Capture the cell that displays the provided text and extract its (x, y) central coordinate. 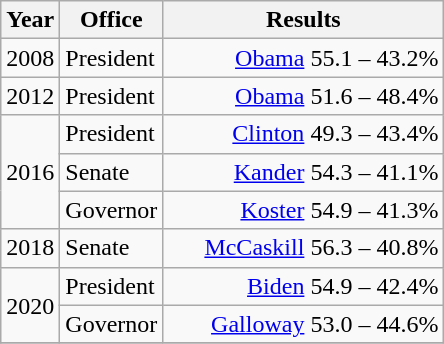
Obama 51.6 – 48.4% (304, 96)
2012 (30, 96)
Galloway 53.0 – 44.6% (304, 324)
Clinton 49.3 – 43.4% (304, 134)
Obama 55.1 – 43.2% (304, 58)
Year (30, 20)
Kander 54.3 – 41.1% (304, 172)
Biden 54.9 – 42.4% (304, 286)
Results (304, 20)
2016 (30, 172)
2008 (30, 58)
Office (112, 20)
McCaskill 56.3 – 40.8% (304, 248)
Koster 54.9 – 41.3% (304, 210)
2018 (30, 248)
2020 (30, 305)
